Return the [X, Y] coordinate for the center point of the cell that contains the specified text.  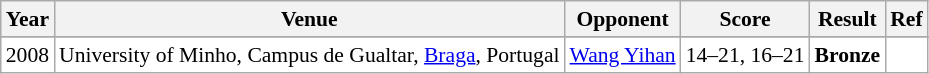
14–21, 16–21 [746, 55]
Venue [309, 19]
Score [746, 19]
Year [28, 19]
University of Minho, Campus de Gualtar, Braga, Portugal [309, 55]
Ref [906, 19]
Result [848, 19]
Wang Yihan [623, 55]
Bronze [848, 55]
2008 [28, 55]
Opponent [623, 19]
